Output the (x, y) coordinate of the center of the cell containing the given text.  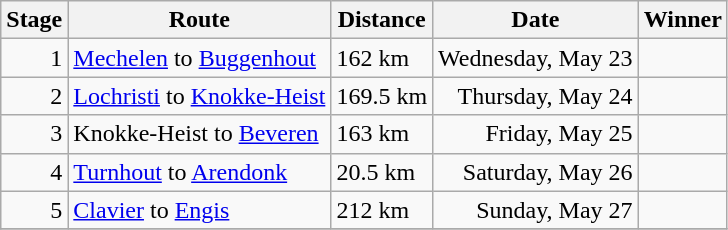
Wednesday, May 23 (536, 58)
Turnhout to Arendonk (200, 172)
Knokke-Heist to Beveren (200, 134)
Clavier to Engis (200, 210)
2 (34, 96)
Date (536, 20)
162 km (382, 58)
3 (34, 134)
Sunday, May 27 (536, 210)
5 (34, 210)
212 km (382, 210)
Route (200, 20)
163 km (382, 134)
Saturday, May 26 (536, 172)
Winner (682, 20)
Distance (382, 20)
1 (34, 58)
Thursday, May 24 (536, 96)
169.5 km (382, 96)
4 (34, 172)
Friday, May 25 (536, 134)
Lochristi to Knokke-Heist (200, 96)
Mechelen to Buggenhout (200, 58)
Stage (34, 20)
20.5 km (382, 172)
